For the text-containing cell, return its midpoint in (x, y) coordinate format. 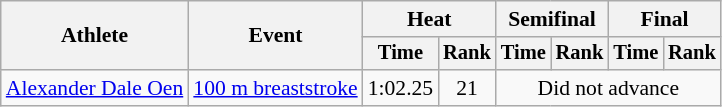
21 (467, 88)
1:02.25 (400, 88)
100 m breaststroke (275, 88)
Final (664, 19)
Heat (430, 19)
Athlete (95, 36)
Semifinal (552, 19)
Event (275, 36)
Did not advance (608, 88)
Alexander Dale Oen (95, 88)
